Provide the [x, y] coordinate of the cell's center where the given text is located.  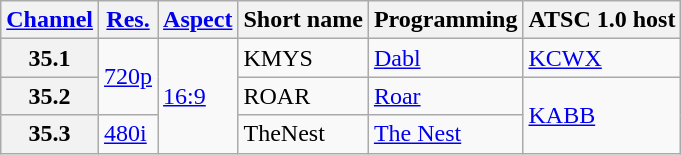
KMYS [303, 58]
Programming [446, 20]
Roar [446, 96]
Dabl [446, 58]
TheNest [303, 134]
ROAR [303, 96]
ATSC 1.0 host [602, 20]
KCWX [602, 58]
35.1 [50, 58]
480i [128, 134]
Short name [303, 20]
Channel [50, 20]
Aspect [198, 20]
35.3 [50, 134]
16:9 [198, 96]
The Nest [446, 134]
720p [128, 77]
KABB [602, 115]
Res. [128, 20]
35.2 [50, 96]
